Pinpoint the cell where the given text exists, returning its [x, y] midpoint coordinate. 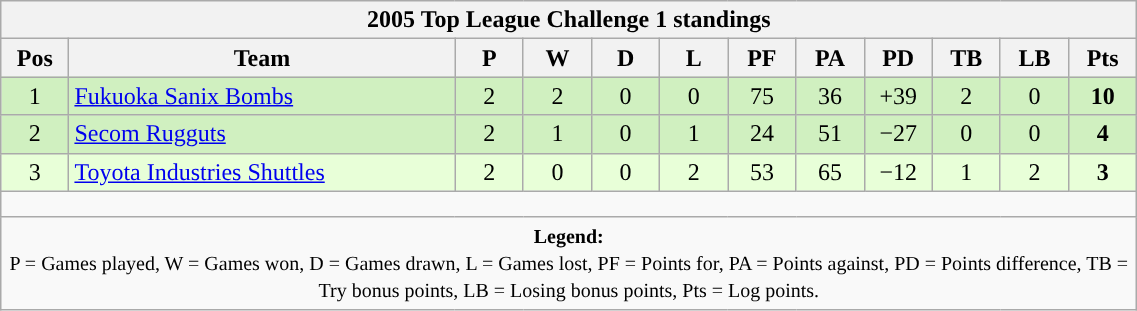
PA [830, 58]
D [625, 58]
PF [762, 58]
4 [1103, 134]
L [694, 58]
Pts [1103, 58]
24 [762, 134]
PD [898, 58]
36 [830, 96]
+39 [898, 96]
TB [966, 58]
−12 [898, 172]
51 [830, 134]
P [489, 58]
2005 Top League Challenge 1 standings [569, 20]
W [557, 58]
Team [262, 58]
Secom Rugguts [262, 134]
Toyota Industries Shuttles [262, 172]
LB [1034, 58]
10 [1103, 96]
53 [762, 172]
−27 [898, 134]
75 [762, 96]
65 [830, 172]
Fukuoka Sanix Bombs [262, 96]
Pos [35, 58]
